Search for the cell housing the specified text and yield its (x, y) center coordinate. 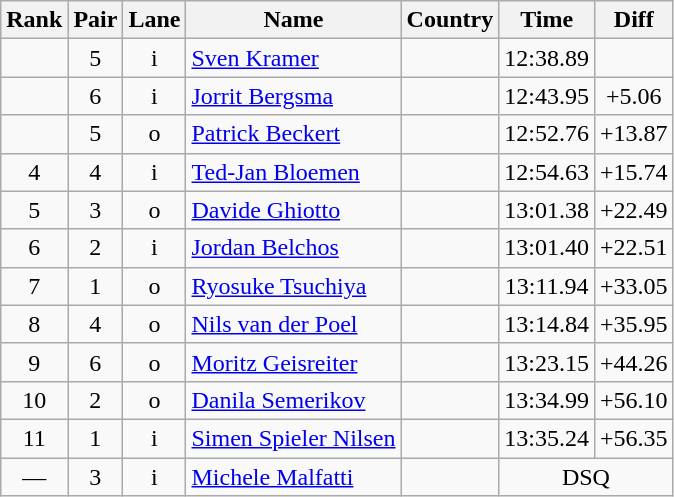
Lane (154, 20)
13:34.99 (547, 400)
10 (34, 400)
Name (294, 20)
+15.74 (634, 172)
Ted-Jan Bloemen (294, 172)
12:52.76 (547, 134)
Sven Kramer (294, 58)
+5.06 (634, 96)
+56.10 (634, 400)
Jorrit Bergsma (294, 96)
Diff (634, 20)
Simen Spieler Nilsen (294, 438)
12:43.95 (547, 96)
+22.51 (634, 248)
13:01.38 (547, 210)
Moritz Geisreiter (294, 362)
12:54.63 (547, 172)
Danila Semerikov (294, 400)
Jordan Belchos (294, 248)
Country (450, 20)
+44.26 (634, 362)
Ryosuke Tsuchiya (294, 286)
Michele Malfatti (294, 477)
9 (34, 362)
12:38.89 (547, 58)
11 (34, 438)
+22.49 (634, 210)
8 (34, 324)
— (34, 477)
+33.05 (634, 286)
Rank (34, 20)
13:11.94 (547, 286)
7 (34, 286)
13:14.84 (547, 324)
Davide Ghiotto (294, 210)
13:01.40 (547, 248)
13:23.15 (547, 362)
Nils van der Poel (294, 324)
+56.35 (634, 438)
Pair (96, 20)
Time (547, 20)
13:35.24 (547, 438)
DSQ (586, 477)
+35.95 (634, 324)
+13.87 (634, 134)
Patrick Beckert (294, 134)
